Provide the [X, Y] coordinate of the cell's center where the given text is located.  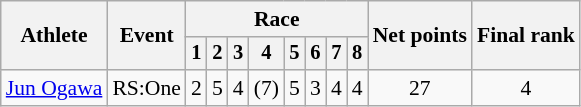
(7) [266, 88]
Athlete [54, 36]
Jun Ogawa [54, 88]
1 [196, 54]
Race [277, 19]
27 [420, 88]
Net points [420, 36]
7 [336, 54]
RS:One [146, 88]
8 [358, 54]
6 [316, 54]
Final rank [526, 36]
Event [146, 36]
